Detect which cell encompasses the target text, then output its [x, y] center coordinate. 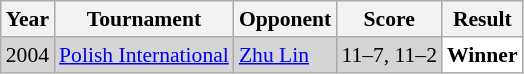
Score [389, 19]
Result [482, 19]
Zhu Lin [286, 55]
2004 [28, 55]
11–7, 11–2 [389, 55]
Polish International [144, 55]
Tournament [144, 19]
Opponent [286, 19]
Winner [482, 55]
Year [28, 19]
